Capture the cell that displays the provided text and extract its [x, y] central coordinate. 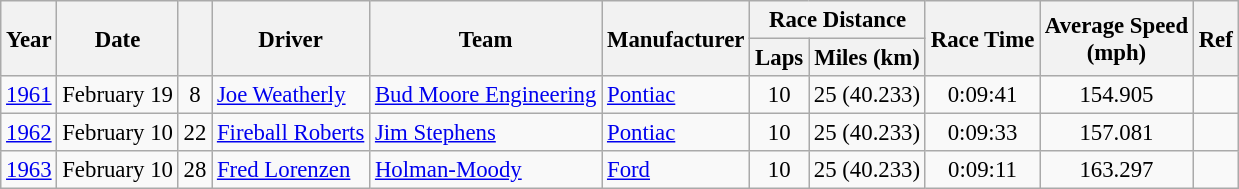
Team [486, 38]
Date [118, 38]
Bud Moore Engineering [486, 95]
Fireball Roberts [291, 133]
163.297 [1117, 170]
Holman-Moody [486, 170]
Driver [291, 38]
154.905 [1117, 95]
1961 [29, 95]
28 [194, 170]
Race Distance [838, 20]
0:09:11 [982, 170]
February 19 [118, 95]
Joe Weatherly [291, 95]
1962 [29, 133]
Laps [780, 58]
Ref [1216, 38]
157.081 [1117, 133]
8 [194, 95]
Race Time [982, 38]
Average Speed(mph) [1117, 38]
22 [194, 133]
Fred Lorenzen [291, 170]
Manufacturer [676, 38]
Miles (km) [866, 58]
0:09:41 [982, 95]
0:09:33 [982, 133]
Year [29, 38]
Jim Stephens [486, 133]
Ford [676, 170]
1963 [29, 170]
